Pinpoint the cell where the given text exists, returning its [x, y] midpoint coordinate. 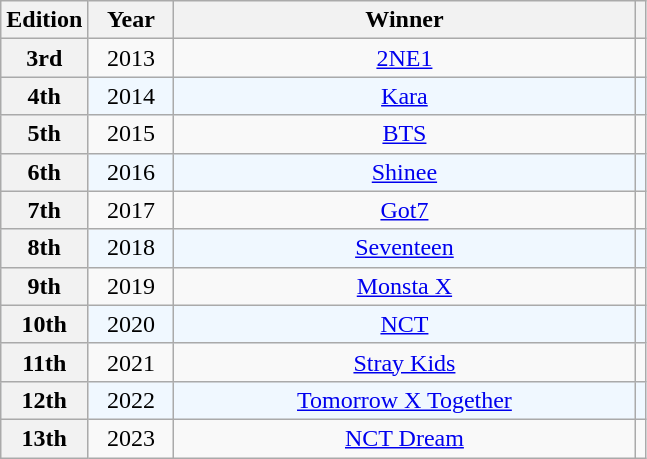
13th [44, 438]
Got7 [404, 210]
8th [44, 248]
2017 [131, 210]
Edition [44, 20]
3rd [44, 58]
Winner [404, 20]
4th [44, 96]
6th [44, 172]
2013 [131, 58]
NCT Dream [404, 438]
Kara [404, 96]
2016 [131, 172]
7th [44, 210]
9th [44, 286]
2014 [131, 96]
Monsta X [404, 286]
BTS [404, 134]
Shinee [404, 172]
2018 [131, 248]
2019 [131, 286]
10th [44, 324]
2NE1 [404, 58]
2022 [131, 400]
11th [44, 362]
2015 [131, 134]
Stray Kids [404, 362]
Seventeen [404, 248]
NCT [404, 324]
5th [44, 134]
2023 [131, 438]
Tomorrow X Together [404, 400]
12th [44, 400]
2020 [131, 324]
Year [131, 20]
2021 [131, 362]
